Find where the given text appears and provide that cell's center as (x, y) coordinate. 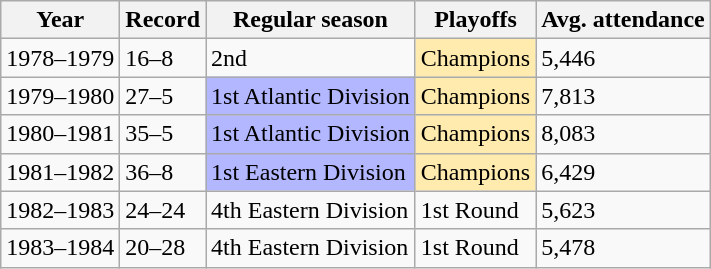
7,813 (624, 96)
1982–1983 (60, 210)
8,083 (624, 134)
20–28 (163, 248)
1983–1984 (60, 248)
1981–1982 (60, 172)
Regular season (311, 20)
Playoffs (475, 20)
Year (60, 20)
6,429 (624, 172)
36–8 (163, 172)
1979–1980 (60, 96)
1980–1981 (60, 134)
1978–1979 (60, 58)
5,623 (624, 210)
24–24 (163, 210)
5,446 (624, 58)
35–5 (163, 134)
16–8 (163, 58)
27–5 (163, 96)
Avg. attendance (624, 20)
1st Eastern Division (311, 172)
5,478 (624, 248)
2nd (311, 58)
Record (163, 20)
